Determine the (x, y) coordinate at the center of the cell enclosing the given text.  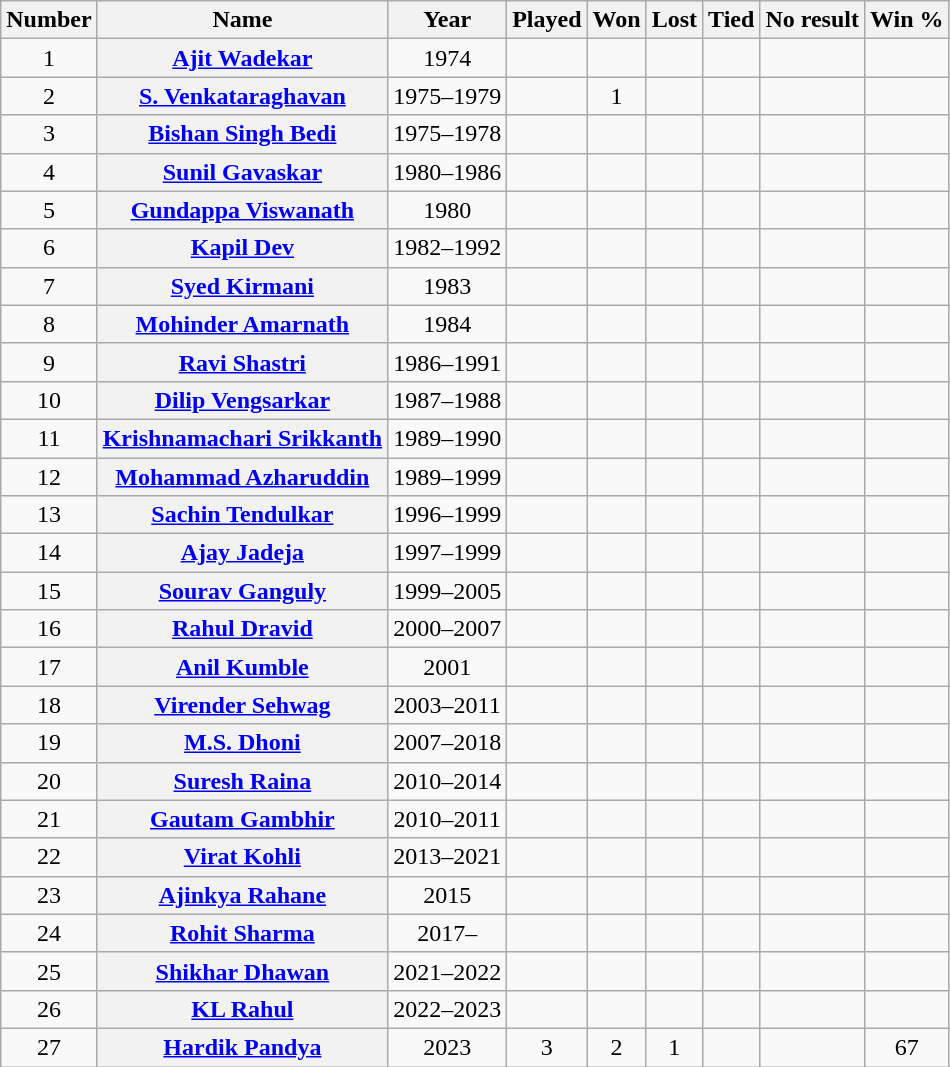
Ajinkya Rahane (242, 895)
Won (616, 20)
23 (49, 895)
M.S. Dhoni (242, 743)
Name (242, 20)
Ajit Wadekar (242, 58)
Year (448, 20)
1975–1979 (448, 96)
15 (49, 591)
1986–1991 (448, 362)
Shikhar Dhawan (242, 971)
21 (49, 819)
1980 (448, 210)
2017– (448, 933)
Rahul Dravid (242, 629)
Krishnamachari Srikkanth (242, 438)
1984 (448, 324)
KL Rahul (242, 1009)
Sunil Gavaskar (242, 172)
Gautam Gambhir (242, 819)
Mohinder Amarnath (242, 324)
Tied (732, 20)
Lost (674, 20)
Anil Kumble (242, 667)
Rohit Sharma (242, 933)
1975–1978 (448, 134)
7 (49, 286)
1997–1999 (448, 553)
1999–2005 (448, 591)
12 (49, 477)
19 (49, 743)
2003–2011 (448, 705)
6 (49, 248)
1996–1999 (448, 515)
Suresh Raina (242, 781)
Hardik Pandya (242, 1047)
2010–2011 (448, 819)
25 (49, 971)
20 (49, 781)
2015 (448, 895)
1974 (448, 58)
2000–2007 (448, 629)
2010–2014 (448, 781)
10 (49, 400)
1982–1992 (448, 248)
2013–2021 (448, 857)
Virat Kohli (242, 857)
Dilip Vengsarkar (242, 400)
S. Venkataraghavan (242, 96)
Gundappa Viswanath (242, 210)
2007–2018 (448, 743)
27 (49, 1047)
Number (49, 20)
9 (49, 362)
5 (49, 210)
Mohammad Azharuddin (242, 477)
26 (49, 1009)
16 (49, 629)
18 (49, 705)
2001 (448, 667)
1987–1988 (448, 400)
1983 (448, 286)
Syed Kirmani (242, 286)
Ajay Jadeja (242, 553)
Kapil Dev (242, 248)
Sourav Ganguly (242, 591)
Virender Sehwag (242, 705)
11 (49, 438)
2021–2022 (448, 971)
1980–1986 (448, 172)
Bishan Singh Bedi (242, 134)
Sachin Tendulkar (242, 515)
24 (49, 933)
2022–2023 (448, 1009)
1989–1999 (448, 477)
4 (49, 172)
Played (547, 20)
Win % (906, 20)
14 (49, 553)
1989–1990 (448, 438)
13 (49, 515)
No result (812, 20)
22 (49, 857)
Ravi Shastri (242, 362)
67 (906, 1047)
8 (49, 324)
17 (49, 667)
2023 (448, 1047)
